Scan for the cell matching the given text and deliver its [X, Y] coordinate at center. 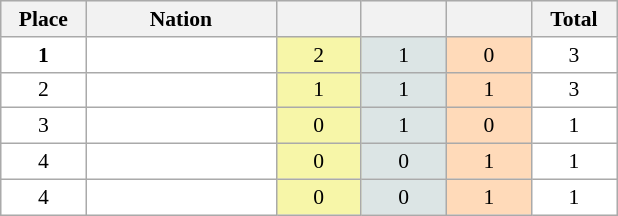
Place [44, 19]
Total [574, 19]
Nation [181, 19]
